Pinpoint the cell where the given text exists, returning its (X, Y) midpoint coordinate. 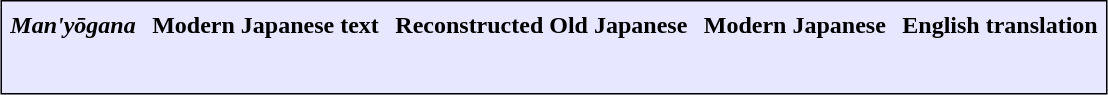
Modern Japanese (794, 25)
Modern Japanese text (266, 25)
English translation (1000, 25)
Reconstructed Old Japanese (542, 25)
Man'yōgana (73, 25)
